Find where the given text appears and provide that cell's center as [X, Y] coordinate. 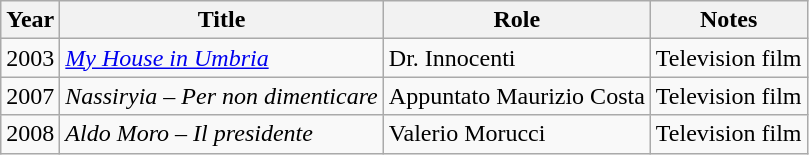
Role [516, 20]
Dr. Innocenti [516, 58]
2003 [30, 58]
Year [30, 20]
Title [222, 20]
2008 [30, 134]
My House in Umbria [222, 58]
Appuntato Maurizio Costa [516, 96]
2007 [30, 96]
Aldo Moro – Il presidente [222, 134]
Valerio Morucci [516, 134]
Notes [728, 20]
Nassiryia – Per non dimenticare [222, 96]
